Extract the [X, Y] coordinate from the center of the cell holding the provided text.  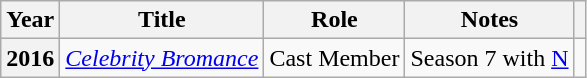
2016 [30, 58]
Season 7 with N [490, 58]
Notes [490, 20]
Role [334, 20]
Year [30, 20]
Cast Member [334, 58]
Title [162, 20]
Celebrity Bromance [162, 58]
